Determine the [x, y] coordinate at the center of the cell enclosing the given text.  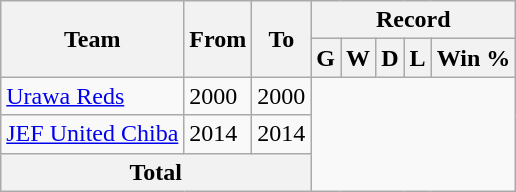
Team [92, 39]
D [390, 58]
To [282, 39]
Record [414, 20]
From [218, 39]
Urawa Reds [92, 96]
JEF United Chiba [92, 134]
W [358, 58]
Win % [474, 58]
Total [156, 172]
G [326, 58]
L [418, 58]
